Provide the (X, Y) coordinate of the cell's center where the given text is located.  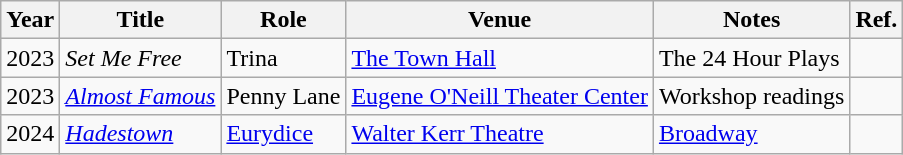
Workshop readings (751, 96)
Walter Kerr Theatre (500, 134)
Role (284, 20)
The Town Hall (500, 58)
Year (30, 20)
2024 (30, 134)
Eugene O'Neill Theater Center (500, 96)
Ref. (876, 20)
Title (140, 20)
Set Me Free (140, 58)
Venue (500, 20)
The 24 Hour Plays (751, 58)
Penny Lane (284, 96)
Trina (284, 58)
Broadway (751, 134)
Hadestown (140, 134)
Notes (751, 20)
Eurydice (284, 134)
Almost Famous (140, 96)
